Locate the cell with the specified text and output its (X, Y) center coordinate. 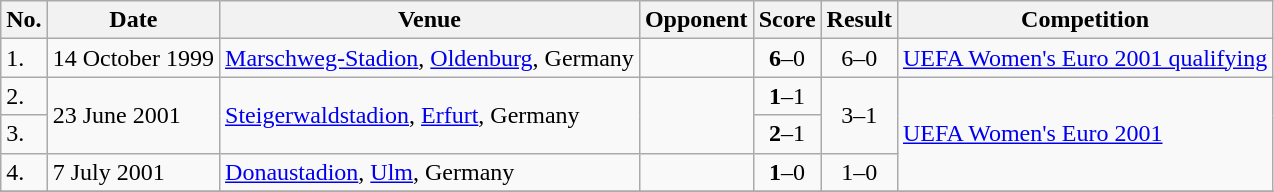
Marschweg-Stadion, Oldenburg, Germany (430, 58)
23 June 2001 (133, 115)
3. (24, 134)
UEFA Women's Euro 2001 qualifying (1084, 58)
3–1 (859, 115)
1. (24, 58)
No. (24, 20)
7 July 2001 (133, 172)
4. (24, 172)
Venue (430, 20)
UEFA Women's Euro 2001 (1084, 134)
2. (24, 96)
Date (133, 20)
Opponent (696, 20)
14 October 1999 (133, 58)
Steigerwaldstadion, Erfurt, Germany (430, 115)
Score (787, 20)
Donaustadion, Ulm, Germany (430, 172)
2–1 (787, 134)
Competition (1084, 20)
1–1 (787, 96)
Result (859, 20)
